Return [X, Y] of the center of cell containing provided text 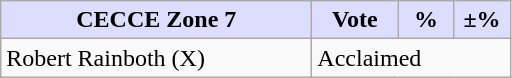
CECCE Zone 7 [156, 20]
±% [482, 20]
% [426, 20]
Robert Rainboth (X) [156, 58]
Vote [355, 20]
Acclaimed [411, 58]
